For the text-containing cell, return its midpoint in [x, y] coordinate format. 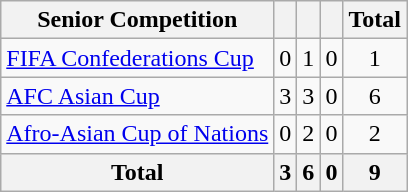
9 [375, 172]
FIFA Confederations Cup [138, 58]
Afro-Asian Cup of Nations [138, 134]
Senior Competition [138, 20]
AFC Asian Cup [138, 96]
